Capture the cell that displays the provided text and extract its (X, Y) central coordinate. 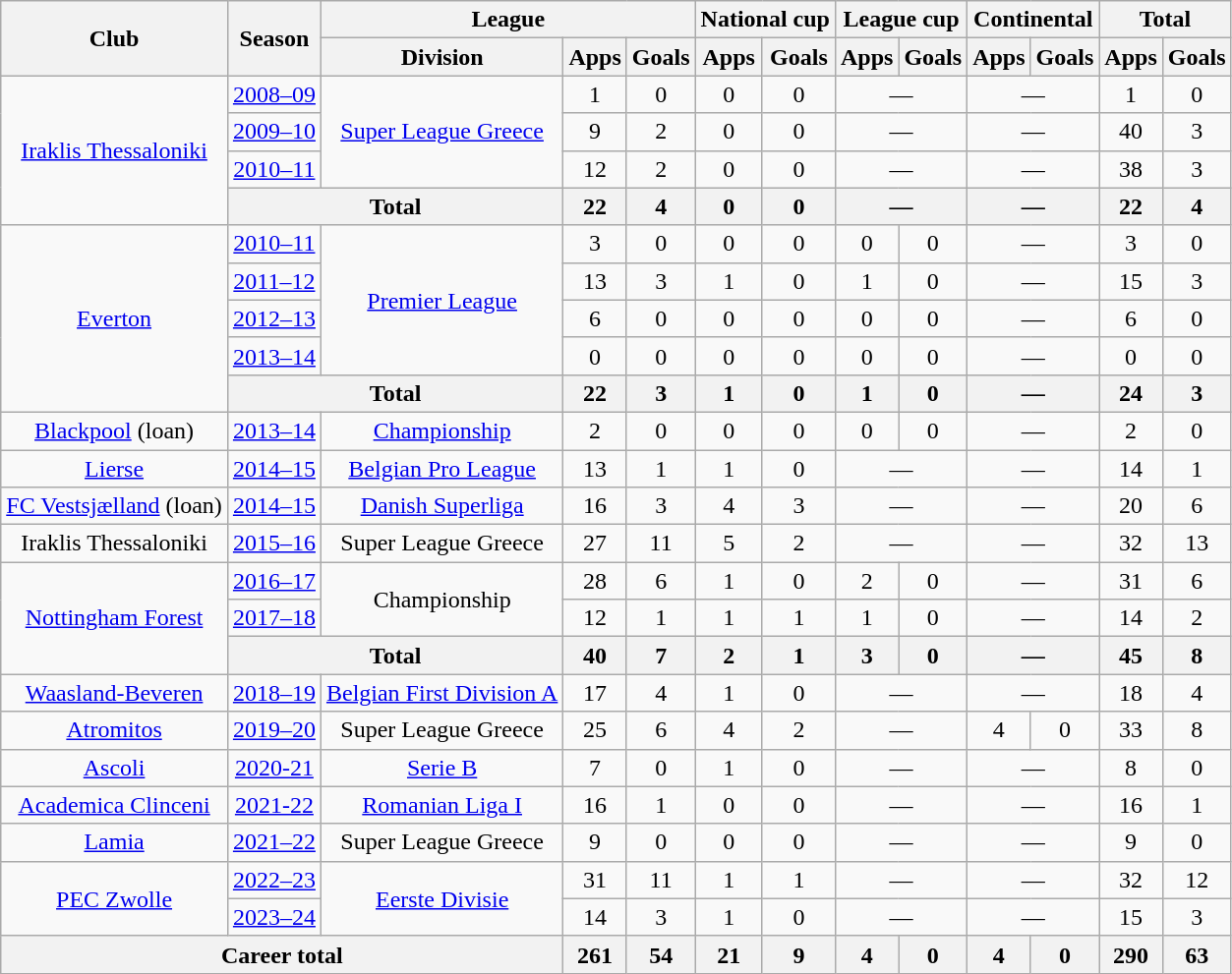
17 (595, 693)
Atromitos (114, 730)
20 (1131, 506)
38 (1131, 169)
Lamia (114, 842)
Belgian First Division A (441, 693)
League (507, 20)
Career total (282, 954)
Season (273, 38)
2021–22 (273, 842)
45 (1131, 656)
Danish Superliga (441, 506)
Continental (1033, 20)
Serie B (441, 768)
33 (1131, 730)
Romanian Liga I (441, 805)
Club (114, 38)
5 (729, 544)
2011–12 (273, 281)
2021-22 (273, 805)
Academica Clinceni (114, 805)
2016–17 (273, 581)
2017–18 (273, 618)
2020-21 (273, 768)
Belgian Pro League (441, 469)
2008–09 (273, 94)
Nottingham Forest (114, 618)
National cup (765, 20)
21 (729, 954)
2023–24 (273, 917)
2015–16 (273, 544)
League cup (901, 20)
Waasland-Beveren (114, 693)
Ascoli (114, 768)
Lierse (114, 469)
27 (595, 544)
25 (595, 730)
2018–19 (273, 693)
24 (1131, 393)
2012–13 (273, 318)
28 (595, 581)
Division (441, 57)
Premier League (441, 300)
63 (1197, 954)
2022–23 (273, 880)
18 (1131, 693)
FC Vestsjælland (loan) (114, 506)
PEC Zwolle (114, 898)
2019–20 (273, 730)
261 (595, 954)
Blackpool (loan) (114, 430)
Eerste Divisie (441, 898)
2009–10 (273, 132)
54 (661, 954)
Everton (114, 318)
290 (1131, 954)
